For the text-containing cell, return its midpoint in [X, Y] coordinate format. 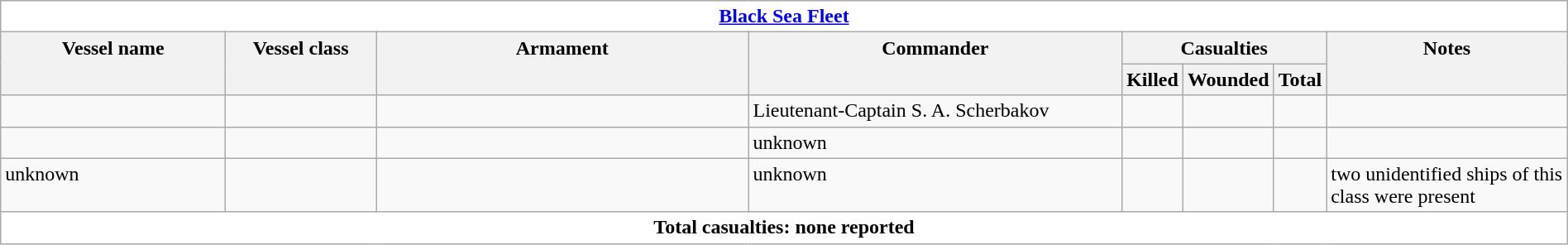
Killed [1153, 79]
Vessel name [113, 64]
Notes [1447, 64]
Lieutenant-Captain S. A. Scherbakov [935, 111]
Total casualties: none reported [784, 228]
two unidentified ships of this class were present [1447, 185]
Vessel class [301, 64]
Casualties [1224, 48]
Total [1300, 79]
Black Sea Fleet [784, 17]
Wounded [1228, 79]
Armament [562, 64]
Commander [935, 64]
